Find where the given text appears and provide that cell's center as [X, Y] coordinate. 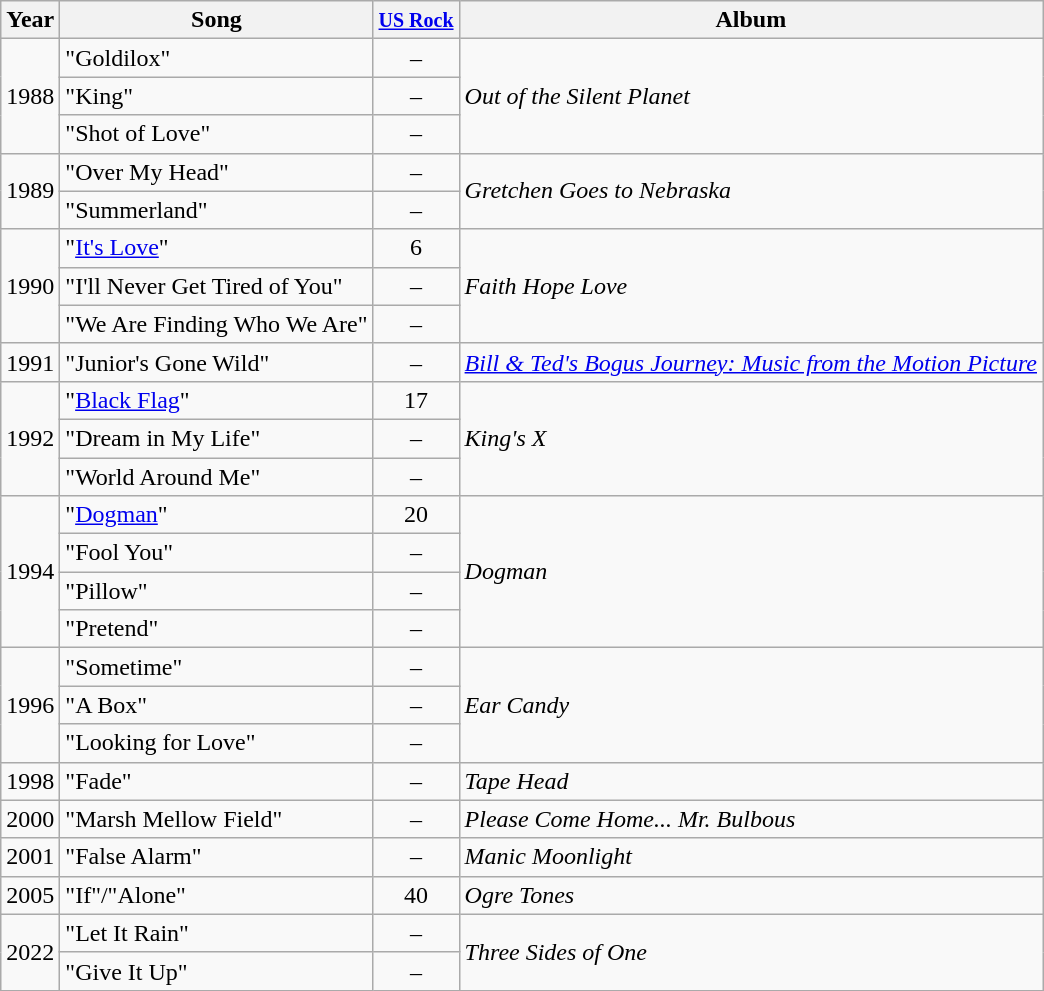
"Fade" [216, 781]
Tape Head [750, 781]
1998 [30, 781]
20 [416, 515]
"Black Flag" [216, 400]
"Dogman" [216, 515]
1989 [30, 191]
"World Around Me" [216, 477]
"A Box" [216, 705]
US Rock [416, 20]
1996 [30, 705]
2022 [30, 952]
Three Sides of One [750, 952]
Bill & Ted's Bogus Journey: Music from the Motion Picture [750, 362]
Dogman [750, 572]
Song [216, 20]
"Pillow" [216, 591]
"Fool You" [216, 553]
"Over My Head" [216, 172]
Ogre Tones [750, 895]
"Looking for Love" [216, 743]
"Dream in My Life" [216, 438]
6 [416, 248]
King's X [750, 438]
"Summerland" [216, 210]
Faith Hope Love [750, 286]
"Marsh Mellow Field" [216, 819]
Ear Candy [750, 705]
1992 [30, 438]
"Let It Rain" [216, 933]
"Sometime" [216, 667]
"It's Love" [216, 248]
1991 [30, 362]
2000 [30, 819]
17 [416, 400]
"King" [216, 96]
Out of the Silent Planet [750, 96]
1988 [30, 96]
2001 [30, 857]
"If"/"Alone" [216, 895]
"Junior's Gone Wild" [216, 362]
Year [30, 20]
1994 [30, 572]
"I'll Never Get Tired of You" [216, 286]
Manic Moonlight [750, 857]
40 [416, 895]
Please Come Home... Mr. Bulbous [750, 819]
"Shot of Love" [216, 134]
Album [750, 20]
"False Alarm" [216, 857]
1990 [30, 286]
2005 [30, 895]
"Goldilox" [216, 58]
"Pretend" [216, 629]
"We Are Finding Who We Are" [216, 324]
"Give It Up" [216, 971]
Gretchen Goes to Nebraska [750, 191]
